Output the [x, y] coordinate of the center of the cell containing the given text.  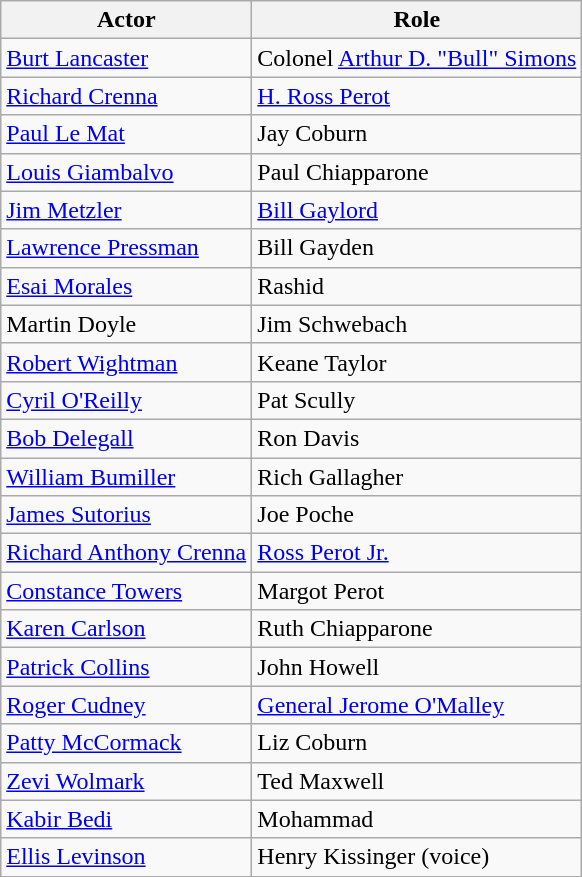
Ron Davis [417, 438]
Ellis Levinson [126, 857]
Bill Gaylord [417, 210]
Role [417, 20]
Jim Metzler [126, 210]
Rashid [417, 286]
Patty McCormack [126, 743]
Louis Giambalvo [126, 172]
General Jerome O'Malley [417, 705]
Ross Perot Jr. [417, 553]
Bob Delegall [126, 438]
Constance Towers [126, 591]
Lawrence Pressman [126, 248]
James Sutorius [126, 515]
Margot Perot [417, 591]
Robert Wightman [126, 362]
H. Ross Perot [417, 96]
Keane Taylor [417, 362]
Roger Cudney [126, 705]
Karen Carlson [126, 629]
John Howell [417, 667]
Jay Coburn [417, 134]
Liz Coburn [417, 743]
Burt Lancaster [126, 58]
Ted Maxwell [417, 781]
Patrick Collins [126, 667]
Martin Doyle [126, 324]
Richard Anthony Crenna [126, 553]
Paul Le Mat [126, 134]
Paul Chiapparone [417, 172]
Bill Gayden [417, 248]
Ruth Chiapparone [417, 629]
Esai Morales [126, 286]
Joe Poche [417, 515]
Jim Schwebach [417, 324]
Pat Scully [417, 400]
William Bumiller [126, 477]
Mohammad [417, 819]
Colonel Arthur D. "Bull" Simons [417, 58]
Cyril O'Reilly [126, 400]
Actor [126, 20]
Zevi Wolmark [126, 781]
Richard Crenna [126, 96]
Henry Kissinger (voice) [417, 857]
Rich Gallagher [417, 477]
Kabir Bedi [126, 819]
